Locate the cell with the specified text and output its (X, Y) center coordinate. 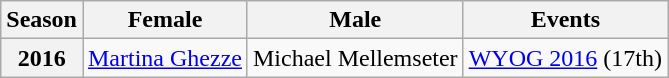
Events (565, 20)
2016 (42, 58)
Michael Mellemseter (355, 58)
Female (164, 20)
WYOG 2016 (17th) (565, 58)
Martina Ghezze (164, 58)
Season (42, 20)
Male (355, 20)
